Find where the given text appears and provide that cell's center as [X, Y] coordinate. 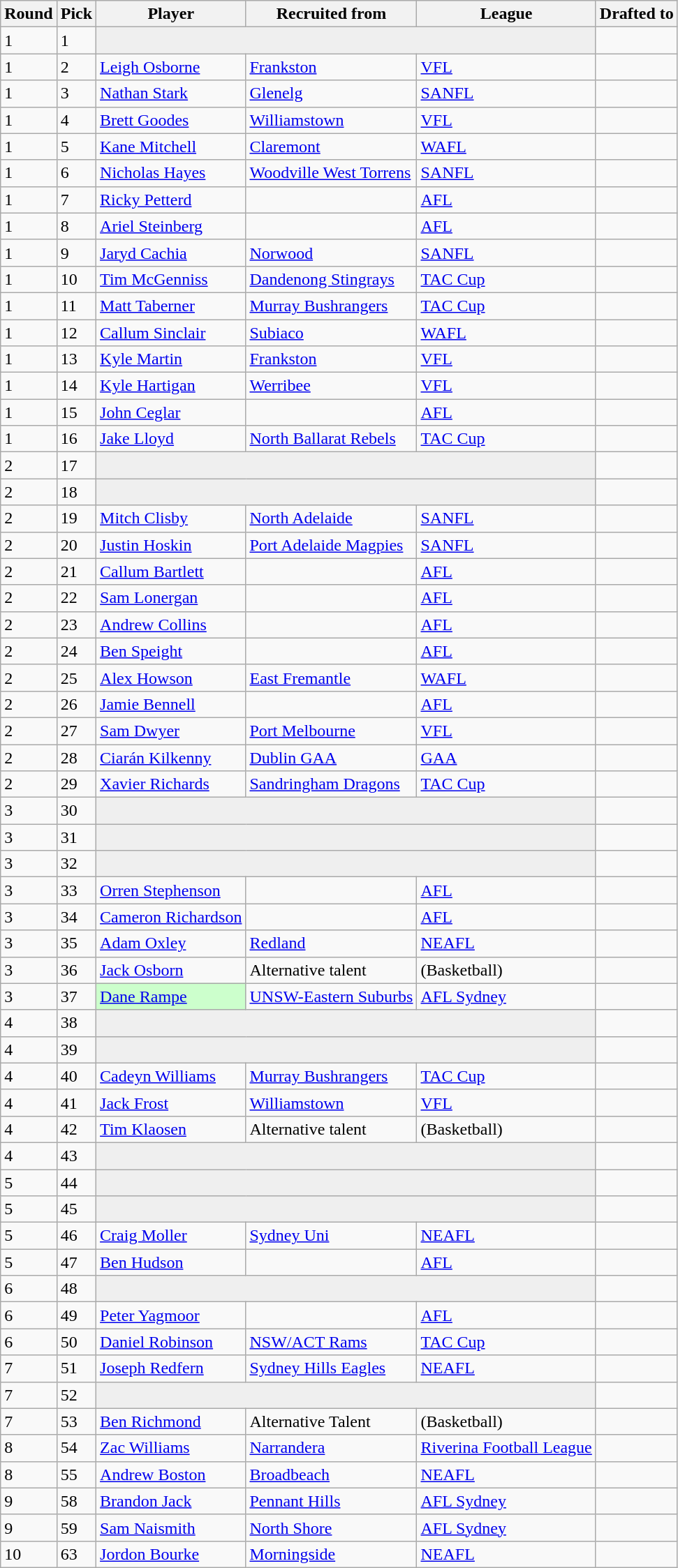
54 [76, 1448]
Sam Dwyer [171, 731]
Craig Moller [171, 1236]
21 [76, 572]
30 [76, 811]
45 [76, 1209]
Kyle Martin [171, 359]
NSW/ACT Rams [331, 1342]
15 [76, 412]
Justin Hoskin [171, 545]
Norwood [331, 253]
Kyle Hartigan [171, 386]
55 [76, 1474]
31 [76, 837]
Broadbeach [331, 1474]
35 [76, 943]
Ricky Petterd [171, 200]
58 [76, 1501]
Zac Williams [171, 1448]
59 [76, 1528]
Port Melbourne [331, 731]
48 [76, 1289]
36 [76, 970]
37 [76, 996]
Mitch Clisby [171, 518]
23 [76, 625]
16 [76, 439]
Round [29, 14]
Ben Richmond [171, 1421]
17 [76, 465]
Sandringham Dragons [331, 784]
Dublin GAA [331, 757]
14 [76, 386]
Andrew Boston [171, 1474]
Cameron Richardson [171, 917]
League [506, 14]
Jaryd Cachia [171, 253]
Woodville West Torrens [331, 173]
GAA [506, 757]
41 [76, 1103]
26 [76, 704]
North Ballarat Rebels [331, 439]
Jack Osborn [171, 970]
Ben Speight [171, 651]
Jordon Bourke [171, 1554]
Claremont [331, 147]
Joseph Redfern [171, 1368]
Orren Stephenson [171, 890]
Nathan Stark [171, 94]
Recruited from [331, 14]
Andrew Collins [171, 625]
Brett Goodes [171, 120]
Matt Taberner [171, 306]
Kane Mitchell [171, 147]
51 [76, 1368]
11 [76, 306]
John Ceglar [171, 412]
20 [76, 545]
18 [76, 492]
Dandenong Stingrays [331, 279]
49 [76, 1315]
Alex Howson [171, 678]
Alternative Talent [331, 1421]
Sam Lonergan [171, 598]
Ciarán Kilkenny [171, 757]
North Shore [331, 1528]
Riverina Football League [506, 1448]
52 [76, 1395]
Sam Naismith [171, 1528]
40 [76, 1076]
19 [76, 518]
50 [76, 1342]
27 [76, 731]
Leigh Osborne [171, 67]
Brandon Jack [171, 1501]
Werribee [331, 386]
East Fremantle [331, 678]
22 [76, 598]
North Adelaide [331, 518]
28 [76, 757]
Subiaco [331, 333]
25 [76, 678]
Narrandera [331, 1448]
Daniel Robinson [171, 1342]
Drafted to [637, 14]
53 [76, 1421]
33 [76, 890]
Nicholas Hayes [171, 173]
39 [76, 1050]
46 [76, 1236]
24 [76, 651]
UNSW-Eastern Suburbs [331, 996]
63 [76, 1554]
43 [76, 1156]
Cadeyn Williams [171, 1076]
Port Adelaide Magpies [331, 545]
13 [76, 359]
Callum Sinclair [171, 333]
44 [76, 1183]
Sydney Uni [331, 1236]
Tim Klaosen [171, 1129]
Jack Frost [171, 1103]
Morningside [331, 1554]
Pennant Hills [331, 1501]
Tim McGenniss [171, 279]
Ben Hudson [171, 1262]
Jamie Bennell [171, 704]
Sydney Hills Eagles [331, 1368]
Redland [331, 943]
29 [76, 784]
34 [76, 917]
32 [76, 864]
Pick [76, 14]
47 [76, 1262]
Peter Yagmoor [171, 1315]
Xavier Richards [171, 784]
Jake Lloyd [171, 439]
12 [76, 333]
Ariel Steinberg [171, 226]
Player [171, 14]
38 [76, 1023]
Dane Rampe [171, 996]
Callum Bartlett [171, 572]
Glenelg [331, 94]
Adam Oxley [171, 943]
42 [76, 1129]
